Detect which cell encompasses the target text, then output its [x, y] center coordinate. 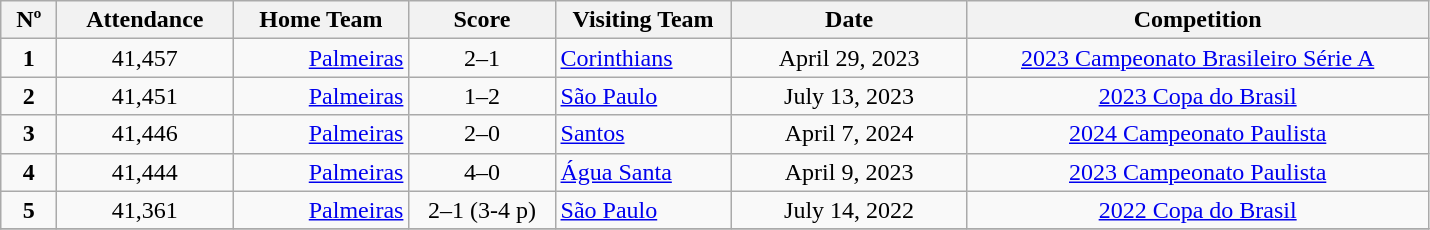
Água Santa [643, 172]
Corinthians [643, 58]
2024 Campeonato Paulista [1198, 134]
3 [29, 134]
Home Team [321, 20]
4–0 [482, 172]
41,361 [145, 210]
Visiting Team [643, 20]
4 [29, 172]
Competition [1198, 20]
July 14, 2022 [849, 210]
2023 Campeonato Brasileiro Série A [1198, 58]
Date [849, 20]
41,451 [145, 96]
April 29, 2023 [849, 58]
41,444 [145, 172]
1–2 [482, 96]
2022 Copa do Brasil [1198, 210]
Score [482, 20]
1 [29, 58]
2–0 [482, 134]
April 7, 2024 [849, 134]
Attendance [145, 20]
5 [29, 210]
2023 Campeonato Paulista [1198, 172]
Santos [643, 134]
2 [29, 96]
July 13, 2023 [849, 96]
Nº [29, 20]
2–1 (3-4 p) [482, 210]
April 9, 2023 [849, 172]
2023 Copa do Brasil [1198, 96]
41,457 [145, 58]
2–1 [482, 58]
41,446 [145, 134]
